Detect which cell encompasses the target text, then output its [x, y] center coordinate. 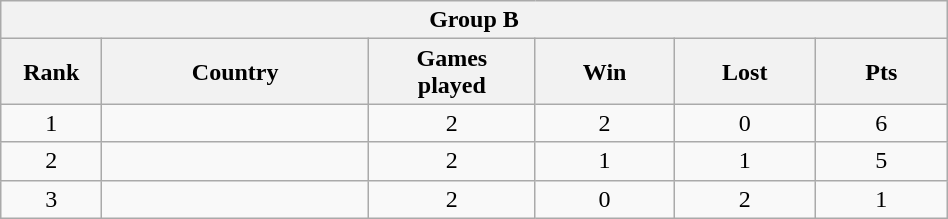
5 [881, 161]
3 [52, 199]
Rank [52, 72]
Win [604, 72]
Pts [881, 72]
Country [236, 72]
Lost [744, 72]
Games played [452, 72]
6 [881, 123]
Group B [474, 20]
